Return [X, Y] of the center of cell containing provided text 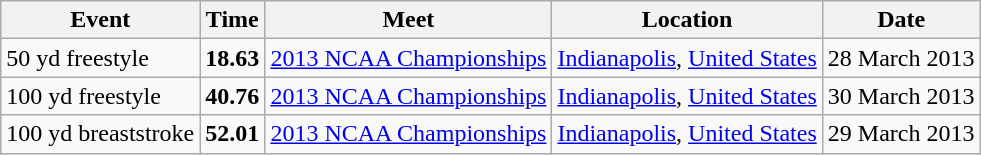
40.76 [232, 96]
100 yd breaststroke [100, 134]
28 March 2013 [901, 58]
100 yd freestyle [100, 96]
52.01 [232, 134]
Event [100, 20]
50 yd freestyle [100, 58]
29 March 2013 [901, 134]
30 March 2013 [901, 96]
Location [687, 20]
Date [901, 20]
18.63 [232, 58]
Time [232, 20]
Meet [408, 20]
